Capture the cell that displays the provided text and extract its [x, y] central coordinate. 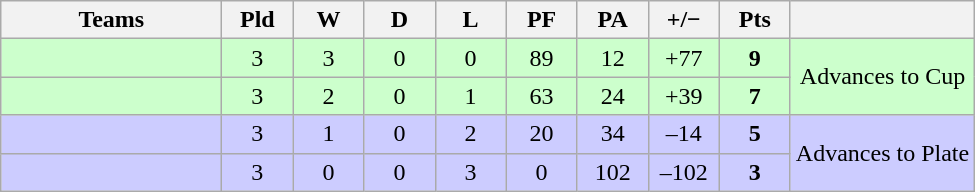
+39 [684, 96]
20 [542, 134]
12 [612, 58]
89 [542, 58]
–102 [684, 172]
D [400, 20]
34 [612, 134]
PF [542, 20]
Teams [112, 20]
–14 [684, 134]
+77 [684, 58]
Pld [258, 20]
PA [612, 20]
9 [754, 58]
+/− [684, 20]
Pts [754, 20]
7 [754, 96]
102 [612, 172]
L [470, 20]
W [328, 20]
24 [612, 96]
63 [542, 96]
5 [754, 134]
Advances to Cup [882, 77]
Advances to Plate [882, 153]
